Search for the cell housing the specified text and yield its (X, Y) center coordinate. 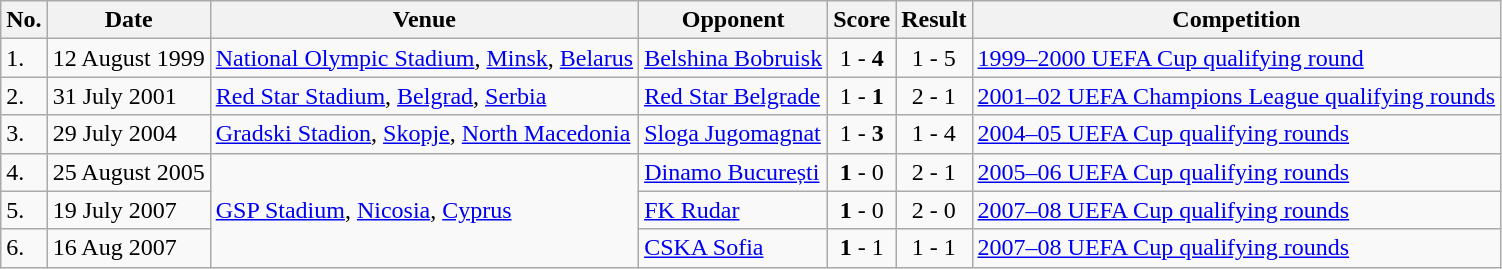
31 July 2001 (128, 96)
Sloga Jugomagnat (734, 134)
National Olympic Stadium, Minsk, Belarus (424, 58)
1 - 3 (862, 134)
Belshina Bobruisk (734, 58)
No. (24, 20)
25 August 2005 (128, 172)
Red Star Belgrade (734, 96)
1. (24, 58)
1 - 5 (934, 58)
Gradski Stadion, Skopje, North Macedonia (424, 134)
5. (24, 210)
Date (128, 20)
2. (24, 96)
CSKA Sofia (734, 248)
FK Rudar (734, 210)
12 August 1999 (128, 58)
19 July 2007 (128, 210)
6. (24, 248)
3. (24, 134)
1999–2000 UEFA Cup qualifying round (1236, 58)
GSP Stadium, Nicosia, Cyprus (424, 210)
16 Aug 2007 (128, 248)
Opponent (734, 20)
2005–06 UEFA Cup qualifying rounds (1236, 172)
4. (24, 172)
29 July 2004 (128, 134)
Competition (1236, 20)
Result (934, 20)
Dinamo București (734, 172)
Score (862, 20)
2 - 0 (934, 210)
2001–02 UEFA Champions League qualifying rounds (1236, 96)
2004–05 UEFA Cup qualifying rounds (1236, 134)
Venue (424, 20)
Red Star Stadium, Belgrad, Serbia (424, 96)
